Extract the (x, y) coordinate from the center of the cell holding the provided text.  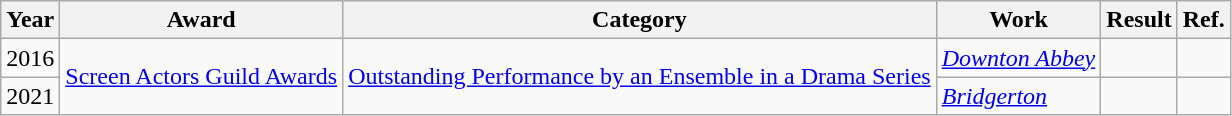
Outstanding Performance by an Ensemble in a Drama Series (640, 77)
Ref. (1204, 20)
Year (30, 20)
Downton Abbey (1018, 58)
Screen Actors Guild Awards (202, 77)
Bridgerton (1018, 96)
2016 (30, 58)
Result (1139, 20)
Category (640, 20)
2021 (30, 96)
Award (202, 20)
Work (1018, 20)
